Locate the cell with the specified text and output its [x, y] center coordinate. 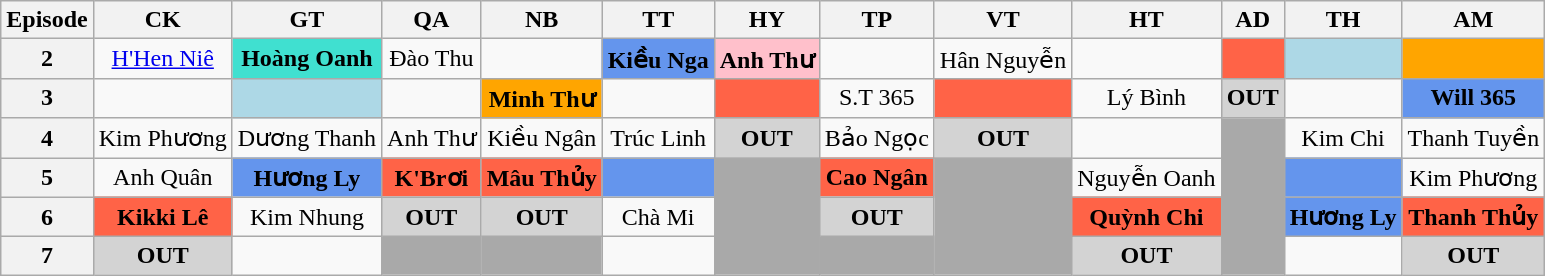
TP [876, 20]
Đào Thu [432, 59]
H'Hen Niê [162, 59]
K'Brơi [432, 178]
Minh Thư [542, 98]
QA [432, 20]
Thanh Thủy [1474, 217]
2 [47, 59]
HT [1146, 20]
6 [47, 217]
S.T 365 [876, 98]
Will 365 [1474, 98]
Kim Nhung [306, 217]
Kiều Nga [658, 59]
Lý Bình [1146, 98]
Hoàng Oanh [306, 59]
TT [658, 20]
4 [47, 138]
CK [162, 20]
Quỳnh Chi [1146, 217]
Cao Ngân [876, 178]
5 [47, 178]
Kikki Lê [162, 217]
Nguyễn Oanh [1146, 178]
VT [1002, 20]
AD [1252, 20]
3 [47, 98]
Dương Thanh [306, 138]
7 [47, 256]
NB [542, 20]
Anh Quân [162, 178]
Trúc Linh [658, 138]
Hân Nguyễn [1002, 59]
AM [1474, 20]
Mâu Thủy [542, 178]
HY [766, 20]
TH [1343, 20]
Kim Chi [1343, 138]
Bảo Ngọc [876, 138]
Thanh Tuyền [1474, 138]
Episode [47, 20]
Kiều Ngân [542, 138]
GT [306, 20]
Chà Mi [658, 217]
